Search for the cell housing the specified text and yield its [X, Y] center coordinate. 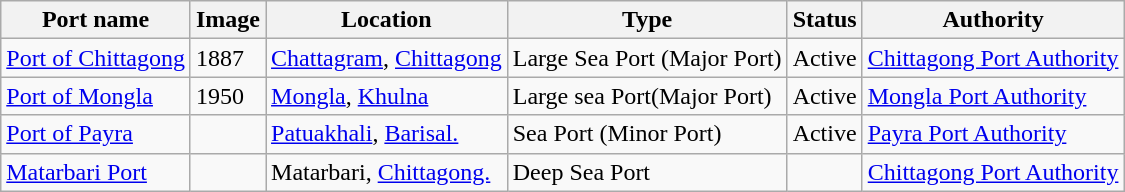
Location [387, 20]
Type [647, 20]
Large Sea Port (Major Port) [647, 58]
1950 [228, 96]
Deep Sea Port [647, 172]
Port of Chittagong [96, 58]
Port of Mongla [96, 96]
Large sea Port(Major Port) [647, 96]
Matarbari Port [96, 172]
Status [824, 20]
Sea Port (Minor Port) [647, 134]
1887 [228, 58]
Payra Port Authority [993, 134]
Port of Payra [96, 134]
Mongla, Khulna [387, 96]
Mongla Port Authority [993, 96]
Patuakhali, Barisal. [387, 134]
Port name [96, 20]
Matarbari, Chittagong. [387, 172]
Chattagram, Chittagong [387, 58]
Authority [993, 20]
Image [228, 20]
